For the text-containing cell, return its midpoint in [x, y] coordinate format. 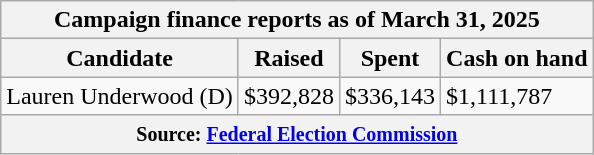
$1,111,787 [517, 96]
Source: Federal Election Commission [297, 134]
Spent [390, 58]
Campaign finance reports as of March 31, 2025 [297, 20]
Raised [288, 58]
Cash on hand [517, 58]
$392,828 [288, 96]
Lauren Underwood (D) [120, 96]
$336,143 [390, 96]
Candidate [120, 58]
